Provide the (x, y) coordinate of the cell's center where the given text is located.  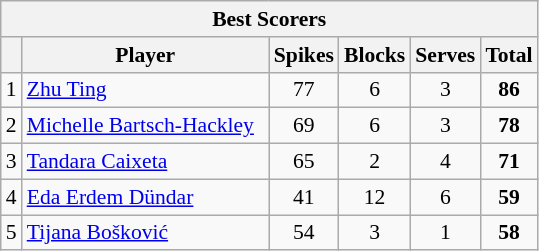
71 (508, 162)
77 (304, 90)
Total (508, 55)
54 (304, 233)
12 (374, 197)
65 (304, 162)
Tandara Caixeta (146, 162)
78 (508, 126)
Best Scorers (270, 19)
5 (12, 233)
Eda Erdem Dündar (146, 197)
Michelle Bartsch-Hackley (146, 126)
86 (508, 90)
41 (304, 197)
Tijana Bošković (146, 233)
58 (508, 233)
Blocks (374, 55)
Serves (445, 55)
69 (304, 126)
Zhu Ting (146, 90)
Spikes (304, 55)
Player (146, 55)
59 (508, 197)
